Find where the given text appears and provide that cell's center as (X, Y) coordinate. 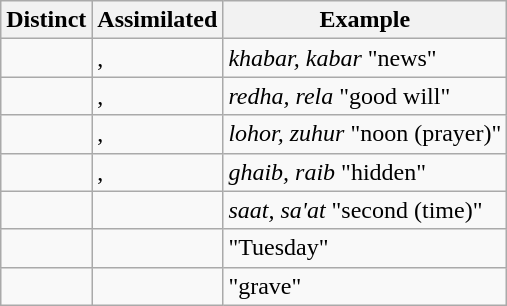
saat, sa'at "second (time)" (365, 210)
lohor, zuhur "noon (prayer)" (365, 134)
Distinct (46, 20)
Assimilated (158, 20)
Example (365, 20)
"Tuesday" (365, 248)
ghaib, raib "hidden" (365, 172)
redha, rela "good will" (365, 96)
"grave" (365, 286)
khabar, kabar "news" (365, 58)
